Pinpoint the cell where the given text exists, returning its [x, y] midpoint coordinate. 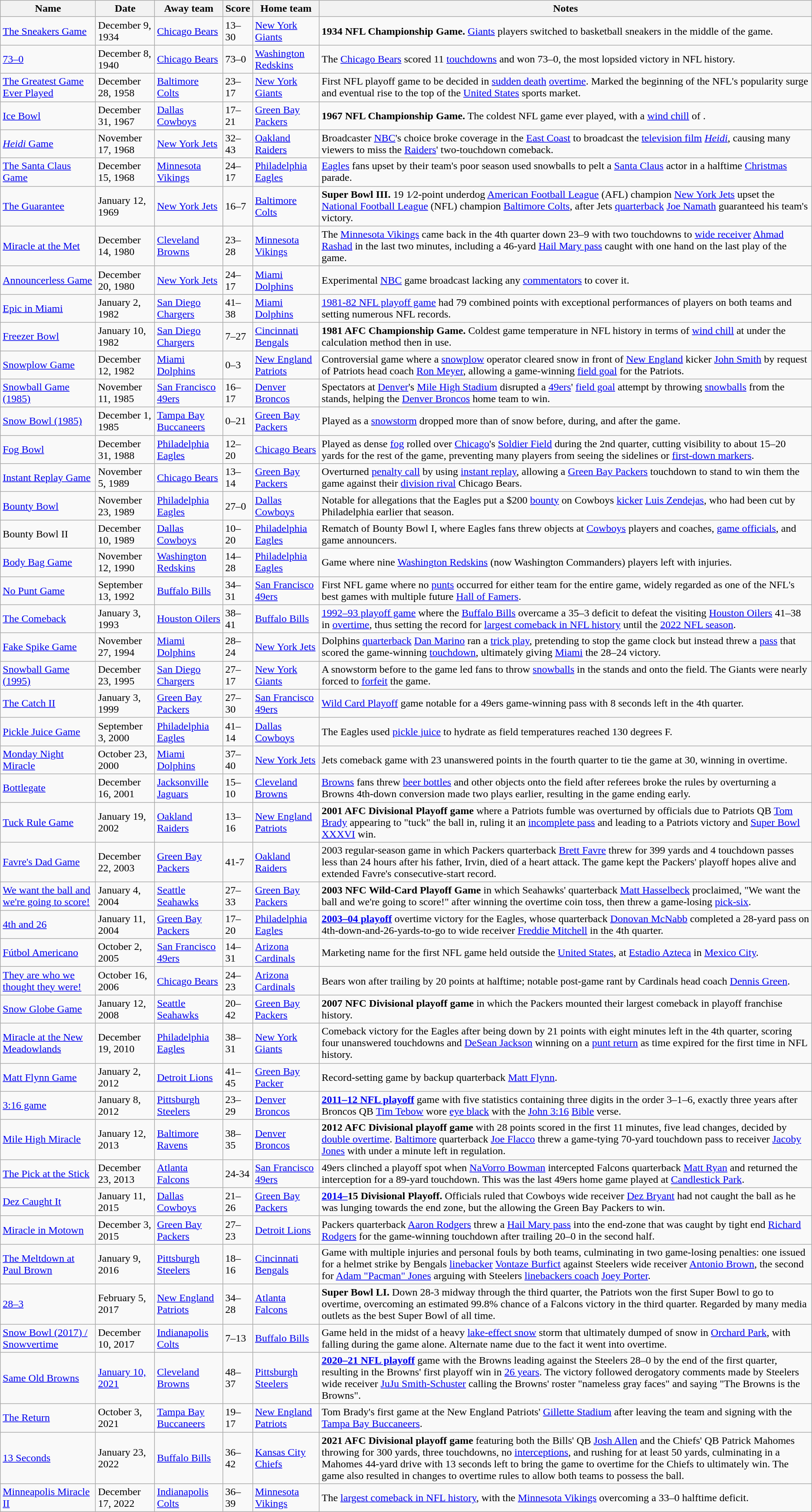
December 16, 2001 [125, 788]
Marketing name for the first NFL game held outside the United States, at Estadio Azteca in Mexico City. [566, 952]
Bottlegate [48, 788]
0–3 [238, 364]
Pickle Juice Game [48, 731]
November 11, 1985 [125, 393]
23–28 [238, 246]
The Sneakers Game [48, 31]
January 10, 2021 [125, 1378]
32–43 [238, 144]
Eagles fans upset by their team's poor season used snowballs to pelt a Santa Claus actor in a halftime Christmas parade. [566, 172]
Tuck Rule Game [48, 822]
34–28 [238, 1304]
December 14, 1980 [125, 246]
27–30 [238, 704]
A snowstorm before to the game led fans to throw snowballs in the stands and onto the field. The Giants were nearly forced to forfeit the game. [566, 675]
January 12, 2013 [125, 1139]
Bears won after trailing by 20 points at halftime; notable post-game rant by Cardinals head coach Dennis Green. [566, 981]
Record-setting game by backup quarterback Matt Flynn. [566, 1077]
19–17 [238, 1418]
No Punt Game [48, 591]
Experimental NBC game broadcast lacking any commentators to cover it. [566, 280]
The largest comeback in NFL history, with the Minnesota Vikings overcoming a 33–0 halftime deficit. [566, 1498]
17–21 [238, 115]
Name [48, 9]
The Guarantee [48, 206]
December 22, 2003 [125, 862]
27–17 [238, 675]
Monday Night Miracle [48, 760]
Date [125, 9]
Tom Brady's first game at the New England Patriots' Gillette Stadium after leaving the team and signing with the Tampa Bay Buccaneers. [566, 1418]
1981-82 NFL playoff game had 79 combined points with exceptional performances of players on both teams and setting numerous NFL records. [566, 308]
January 2, 1982 [125, 308]
34–31 [238, 591]
December 17, 2022 [125, 1498]
1981 AFC Championship Game. Coldest game temperature in NFL history in terms of wind chill at under the calculation method then in use. [566, 337]
December 23, 1995 [125, 675]
January 3, 1999 [125, 704]
Snowball Game (1995) [48, 675]
Jets comeback game with 23 unanswered points in the fourth quarter to tie the game at 30, winning in overtime. [566, 760]
1934 NFL Championship Game. Giants players switched to basketball sneakers in the middle of the game. [566, 31]
Game where nine Washington Redskins (now Washington Commanders) players left with injuries. [566, 562]
January 4, 2004 [125, 896]
Body Bag Game [48, 562]
January 10, 1982 [125, 337]
Rematch of Bounty Bowl I, where Eagles fans threw objects at Cowboys players and coaches, game officials, and game announcers. [566, 534]
Minneapolis Miracle II [48, 1498]
Favre's Dad Game [48, 862]
23–17 [238, 88]
38–41 [238, 619]
October 16, 2006 [125, 981]
Snowball Game (1985) [48, 393]
16–7 [238, 206]
January 3, 1993 [125, 619]
December 10, 1989 [125, 534]
The Santa Claus Game [48, 172]
Fog Bowl [48, 449]
December 8, 1940 [125, 59]
October 3, 2021 [125, 1418]
14–28 [238, 562]
December 10, 2017 [125, 1338]
September 13, 1992 [125, 591]
24-34 [238, 1174]
Wild Card Playoff game notable for a 49ers game-winning pass with 8 seconds left in the 4th quarter. [566, 704]
17–20 [238, 925]
48–37 [238, 1378]
Baltimore Ravens [188, 1139]
January 2, 2012 [125, 1077]
January 11, 2004 [125, 925]
Heidi Game [48, 144]
23–29 [238, 1105]
December 28, 1958 [125, 88]
41–38 [238, 308]
We want the ball and we're going to score! [48, 896]
The Comeback [48, 619]
Miracle at the New Meadowlands [48, 1043]
Dez Caught It [48, 1201]
January 12, 1969 [125, 206]
Announcerless Game [48, 280]
October 2, 2005 [125, 952]
November 12, 1990 [125, 562]
Home team [285, 9]
36–39 [238, 1498]
3:16 game [48, 1105]
November 23, 1989 [125, 506]
The Pick at the Stick [48, 1174]
Green Bay Packer [285, 1077]
Fútbol Americano [48, 952]
20–42 [238, 1009]
41–45 [238, 1077]
Freezer Bowl [48, 337]
38–35 [238, 1139]
41-7 [238, 862]
Snow Bowl (1985) [48, 422]
Ice Bowl [48, 115]
Mile High Miracle [48, 1139]
October 23, 2000 [125, 760]
Miracle in Motown [48, 1230]
13–30 [238, 31]
13 Seconds [48, 1458]
January 19, 2002 [125, 822]
The Return [48, 1418]
18–16 [238, 1264]
41–14 [238, 731]
2007 NFC Divisional playoff game in which the Packers mounted their largest comeback in playoff franchise history. [566, 1009]
December 9, 1934 [125, 31]
Snow Bowl (2017) / Snowvertime [48, 1338]
Houston Oilers [188, 619]
27–33 [238, 896]
December 31, 1967 [125, 115]
13–16 [238, 822]
7–13 [238, 1338]
Score [238, 9]
December 23, 2013 [125, 1174]
The Greatest Game Ever Played [48, 88]
16–17 [238, 393]
Epic in Miami [48, 308]
Notable for allegations that the Eagles put a $200 bounty on Cowboys kicker Luis Zendejas, who had been cut by Philadelphia earlier that season. [566, 506]
December 31, 1988 [125, 449]
21–26 [238, 1201]
January 11, 2015 [125, 1201]
24–23 [238, 981]
38–31 [238, 1043]
Miracle at the Met [48, 246]
10–20 [238, 534]
13–14 [238, 478]
The Catch II [48, 704]
Instant Replay Game [48, 478]
Away team [188, 9]
Snow Globe Game [48, 1009]
January 8, 2012 [125, 1105]
Same Old Browns [48, 1378]
27–0 [238, 506]
27–23 [238, 1230]
November 17, 1968 [125, 144]
Jacksonville Jaguars [188, 788]
January 12, 2008 [125, 1009]
The Meltdown at Paul Brown [48, 1264]
December 19, 2010 [125, 1043]
37–40 [238, 760]
December 12, 1982 [125, 364]
December 20, 1980 [125, 280]
15–10 [238, 788]
28–3 [48, 1304]
December 1, 1985 [125, 422]
November 27, 1994 [125, 647]
4th and 26 [48, 925]
12–20 [238, 449]
1967 NFL Championship Game. The coldest NFL game ever played, with a wind chill of . [566, 115]
Matt Flynn Game [48, 1077]
December 15, 1968 [125, 172]
Notes [566, 9]
December 3, 2015 [125, 1230]
February 5, 2017 [125, 1304]
They are who we thought they were! [48, 981]
Bounty Bowl II [48, 534]
Fake Spike Game [48, 647]
November 5, 1989 [125, 478]
The Eagles used pickle juice to hydrate as field temperatures reached 130 degrees F. [566, 731]
Played as a snowstorm dropped more than of snow before, during, and after the game. [566, 422]
Bounty Bowl [48, 506]
36–42 [238, 1458]
January 9, 2016 [125, 1264]
September 3, 2000 [125, 731]
January 23, 2022 [125, 1458]
7–27 [238, 337]
Snowplow Game [48, 364]
The Chicago Bears scored 11 touchdowns and won 73–0, the most lopsided victory in NFL history. [566, 59]
Kansas City Chiefs [285, 1458]
0–21 [238, 422]
28–24 [238, 647]
14–31 [238, 952]
